Detect which cell encompasses the target text, then output its [x, y] center coordinate. 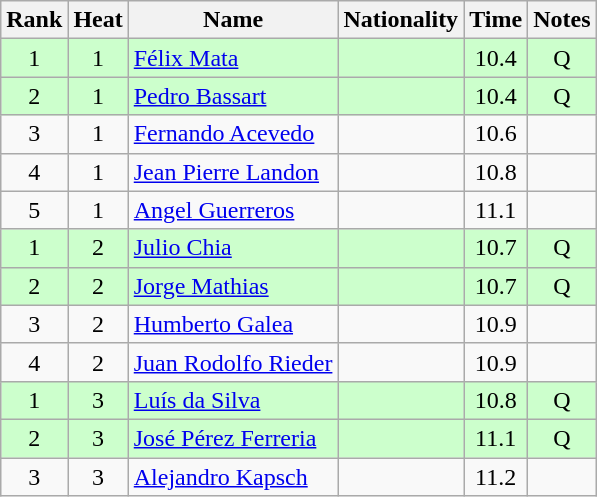
Time [496, 20]
11.2 [496, 477]
Jean Pierre Landon [233, 172]
Luís da Silva [233, 400]
Fernando Acevedo [233, 134]
Jorge Mathias [233, 286]
Name [233, 20]
10.6 [496, 134]
Notes [562, 20]
Heat [98, 20]
Angel Guerreros [233, 210]
Juan Rodolfo Rieder [233, 362]
Humberto Galea [233, 324]
José Pérez Ferreria [233, 438]
Nationality [401, 20]
5 [34, 210]
Pedro Bassart [233, 96]
Rank [34, 20]
Félix Mata [233, 58]
Julio Chia [233, 248]
Alejandro Kapsch [233, 477]
